Output the (x, y) coordinate of the center of the cell containing the given text.  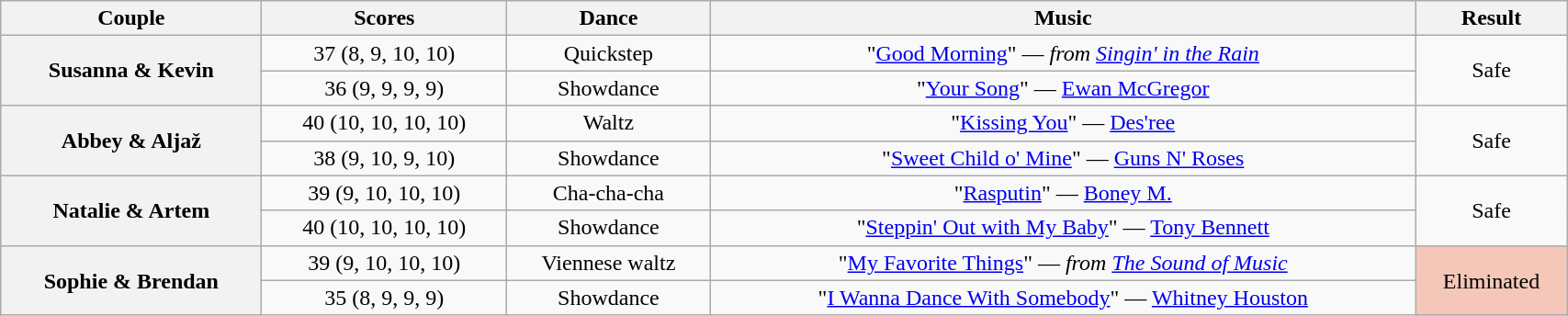
"Your Song" — Ewan McGregor (1063, 88)
"I Wanna Dance With Somebody" — Whitney Houston (1063, 298)
"Rasputin" — Boney M. (1063, 193)
38 (9, 10, 9, 10) (384, 158)
Viennese waltz (608, 263)
Waltz (608, 123)
Susanna & Kevin (131, 71)
35 (8, 9, 9, 9) (384, 298)
Result (1491, 18)
Dance (608, 18)
"My Favorite Things" — from The Sound of Music (1063, 263)
37 (8, 9, 10, 10) (384, 53)
Abbey & Aljaž (131, 141)
Scores (384, 18)
"Sweet Child o' Mine" — Guns N' Roses (1063, 158)
Couple (131, 18)
Eliminated (1491, 280)
"Steppin' Out with My Baby" — Tony Bennett (1063, 228)
Quickstep (608, 53)
Cha-cha-cha (608, 193)
"Good Morning" — from Singin' in the Rain (1063, 53)
Natalie & Artem (131, 210)
Music (1063, 18)
36 (9, 9, 9, 9) (384, 88)
"Kissing You" — Des'ree (1063, 123)
Sophie & Brendan (131, 280)
